Capture the cell that displays the provided text and extract its [x, y] central coordinate. 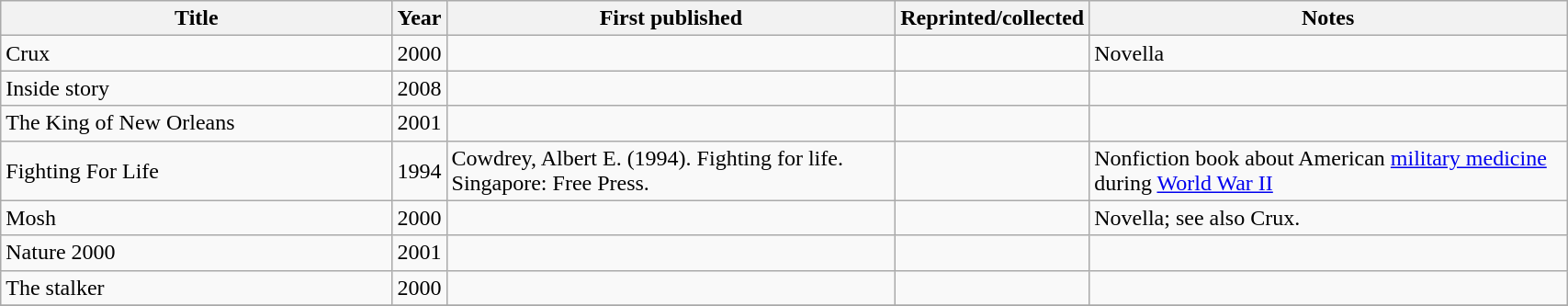
Novella; see also Crux. [1328, 218]
Year [419, 18]
Nature 2000 [197, 253]
Fighting For Life [197, 171]
Reprinted/collected [992, 18]
Crux [197, 53]
Title [197, 18]
Novella [1328, 53]
Nonfiction book about American military medicine during World War II [1328, 171]
The King of New Orleans [197, 123]
1994 [419, 171]
Notes [1328, 18]
The stalker [197, 288]
2008 [419, 88]
Mosh [197, 218]
First published [671, 18]
Cowdrey, Albert E. (1994). Fighting for life. Singapore: Free Press. [671, 171]
Inside story [197, 88]
